Return the (X, Y) coordinate for the center point of the cell that contains the specified text.  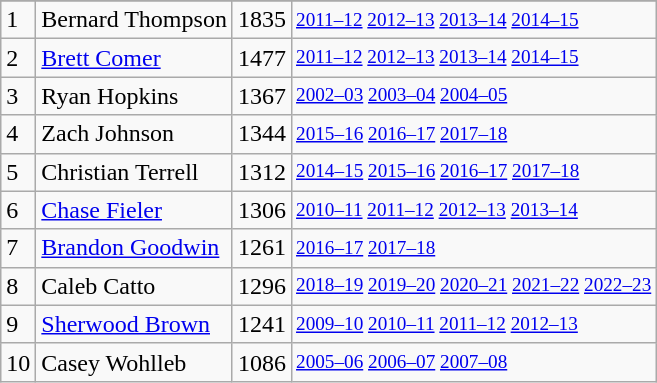
9 (18, 324)
1835 (262, 20)
3 (18, 96)
1312 (262, 172)
Casey Wohlleb (134, 362)
5 (18, 172)
Chase Fieler (134, 210)
2009–10 2010–11 2011–12 2012–13 (473, 324)
Brett Comer (134, 58)
2016–17 2017–18 (473, 248)
2 (18, 58)
2010–11 2011–12 2012–13 2013–14 (473, 210)
4 (18, 134)
Brandon Goodwin (134, 248)
1241 (262, 324)
7 (18, 248)
1296 (262, 286)
1261 (262, 248)
2018–19 2019–20 2020–21 2021–22 2022–23 (473, 286)
1086 (262, 362)
1367 (262, 96)
Zach Johnson (134, 134)
6 (18, 210)
2002–03 2003–04 2004–05 (473, 96)
1306 (262, 210)
Christian Terrell (134, 172)
1477 (262, 58)
Ryan Hopkins (134, 96)
1 (18, 20)
1344 (262, 134)
2005–06 2006–07 2007–08 (473, 362)
8 (18, 286)
Sherwood Brown (134, 324)
2015–16 2016–17 2017–18 (473, 134)
Caleb Catto (134, 286)
10 (18, 362)
2014–15 2015–16 2016–17 2017–18 (473, 172)
Bernard Thompson (134, 20)
